Provide the [X, Y] coordinate of the cell's center where the given text is located.  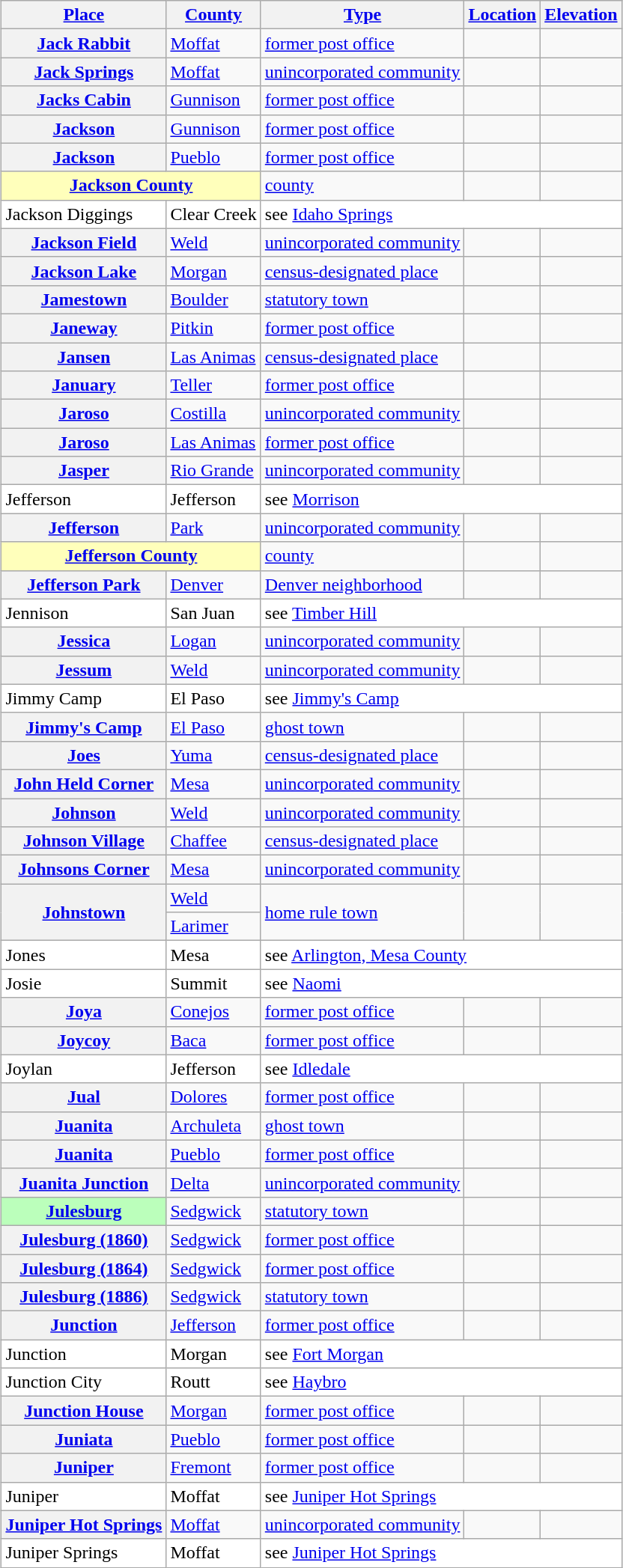
Juniata [84, 1439]
Costilla [213, 414]
Dolores [213, 1097]
Julesburg [84, 1211]
Location [502, 15]
Fremont [213, 1468]
see Jimmy's Camp [441, 698]
Jessica [84, 641]
Joycoy [84, 1040]
Jefferson Park [84, 585]
Julesburg (1860) [84, 1239]
Logan [213, 641]
County [213, 15]
see Arlington, Mesa County [441, 955]
Yuma [213, 755]
Denver neighborhood [362, 585]
Jack Rabbit [84, 43]
Joylan [84, 1069]
Juanita Junction [84, 1183]
see Naomi [441, 983]
Jackson Lake [84, 271]
see Timber Hill [441, 613]
Type [362, 15]
Baca [213, 1040]
Jimmy's Camp [84, 727]
Boulder [213, 299]
Junction City [84, 1382]
Jamestown [84, 299]
see Fort Morgan [441, 1354]
home rule town [362, 912]
Jacks Cabin [84, 100]
Routt [213, 1382]
see Morrison [441, 499]
Joya [84, 1012]
Denver [213, 585]
Jennison [84, 613]
Jansen [84, 357]
Place [84, 15]
Johnson Village [84, 841]
Jackson Diggings [84, 214]
Joes [84, 755]
Johnsons Corner [84, 870]
Juniper Hot Springs [84, 1525]
Larimer [213, 927]
Delta [213, 1183]
Jackson County [131, 186]
Julesburg (1886) [84, 1297]
Julesburg (1864) [84, 1269]
Jasper [84, 471]
Jefferson County [131, 556]
Archuleta [213, 1126]
Clear Creek [213, 214]
Elevation [581, 15]
Conejos [213, 1012]
Jimmy Camp [84, 698]
Jones [84, 955]
Juniper Springs [84, 1553]
John Held Corner [84, 784]
see Idledale [441, 1069]
Johnson [84, 812]
Johnstown [84, 912]
Jack Springs [84, 72]
Teller [213, 385]
Jackson Field [84, 242]
see Idaho Springs [441, 214]
Junction House [84, 1411]
Jual [84, 1097]
January [84, 385]
Janeway [84, 328]
Josie [84, 983]
Pitkin [213, 328]
Chaffee [213, 841]
Jessum [84, 670]
Summit [213, 983]
Rio Grande [213, 471]
Park [213, 528]
San Juan [213, 613]
see Haybro [441, 1382]
